From the cell containing the given text, extract its center point as [x, y] coordinate. 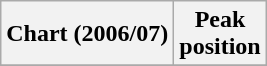
Chart (2006/07) [88, 34]
Peakposition [220, 34]
